Return the (x, y) coordinate for the center point of the cell that contains the specified text.  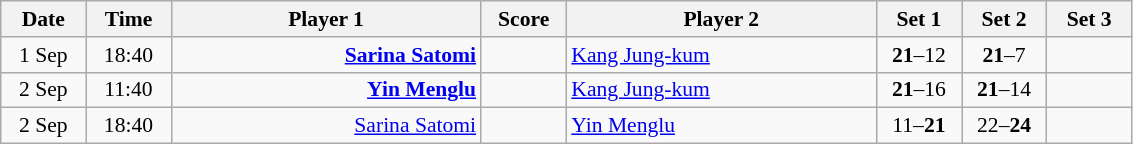
Set 3 (1090, 19)
Player 2 (721, 19)
21–12 (918, 55)
21–14 (1004, 90)
11–21 (918, 126)
1 Sep (44, 55)
Score (524, 19)
21–7 (1004, 55)
Time (128, 19)
Date (44, 19)
22–24 (1004, 126)
11:40 (128, 90)
Player 1 (326, 19)
21–16 (918, 90)
Set 2 (1004, 19)
Set 1 (918, 19)
